From the cell containing the given text, extract its center point as [x, y] coordinate. 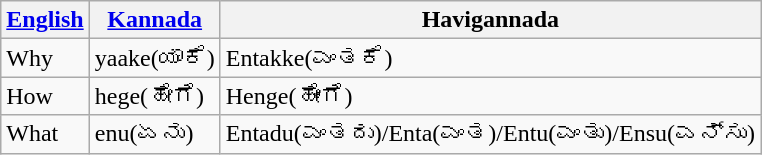
How [45, 96]
English [45, 20]
Why [45, 58]
Henge(ಹೇಂಗೆ) [490, 96]
enu(ಏನು) [154, 134]
yaake(ಯಾಕೆ) [154, 58]
hege(ಹೇಗೆ) [154, 96]
What [45, 134]
Entakke(ಎಂತಕೆ) [490, 58]
Havigannada [490, 20]
Kannada [154, 20]
Entadu(ಎಂತದು)/Enta(ಎಂತ)/Entu(ಎಂತು)/Ensu(ಎನ್ಸು) [490, 134]
